Capture the cell that displays the provided text and extract its [x, y] central coordinate. 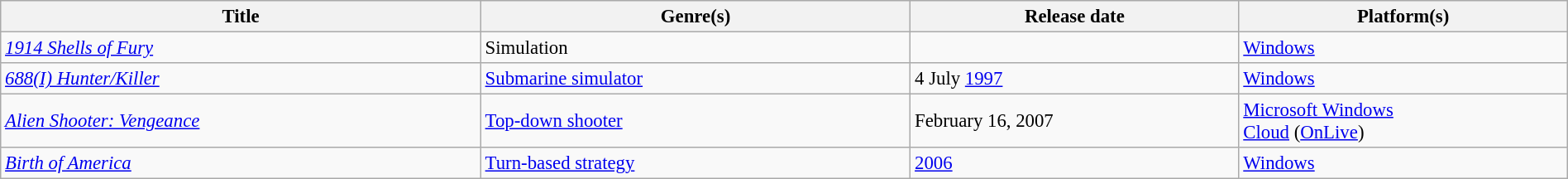
Turn-based strategy [695, 163]
Microsoft WindowsCloud (OnLive) [1403, 121]
Genre(s) [695, 17]
Submarine simulator [695, 79]
Top-down shooter [695, 121]
Release date [1075, 17]
4 July 1997 [1075, 79]
Simulation [695, 48]
Alien Shooter: Vengeance [241, 121]
1914 Shells of Fury [241, 48]
688(I) Hunter/Killer [241, 79]
2006 [1075, 163]
Platform(s) [1403, 17]
Title [241, 17]
Birth of America [241, 163]
February 16, 2007 [1075, 121]
